Identify which cell holds the provided text, then report its (X, Y) central coordinate. 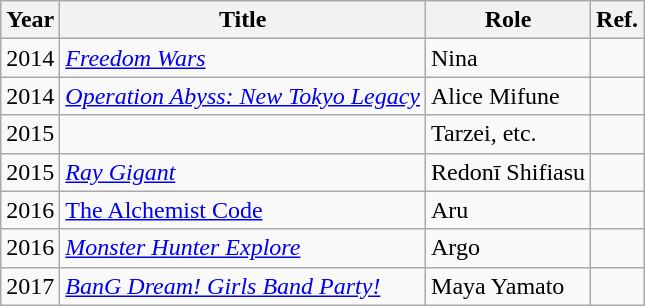
Freedom Wars (243, 58)
2017 (30, 286)
Redonī Shifiasu (508, 172)
Ray Gigant (243, 172)
Title (243, 20)
BanG Dream! Girls Band Party! (243, 286)
Year (30, 20)
Monster Hunter Explore (243, 248)
Nina (508, 58)
Alice Mifune (508, 96)
Aru (508, 210)
Tarzei, etc. (508, 134)
Role (508, 20)
The Alchemist Code (243, 210)
Ref. (618, 20)
Argo (508, 248)
Operation Abyss: New Tokyo Legacy (243, 96)
Maya Yamato (508, 286)
